Find where the given text appears and provide that cell's center as (x, y) coordinate. 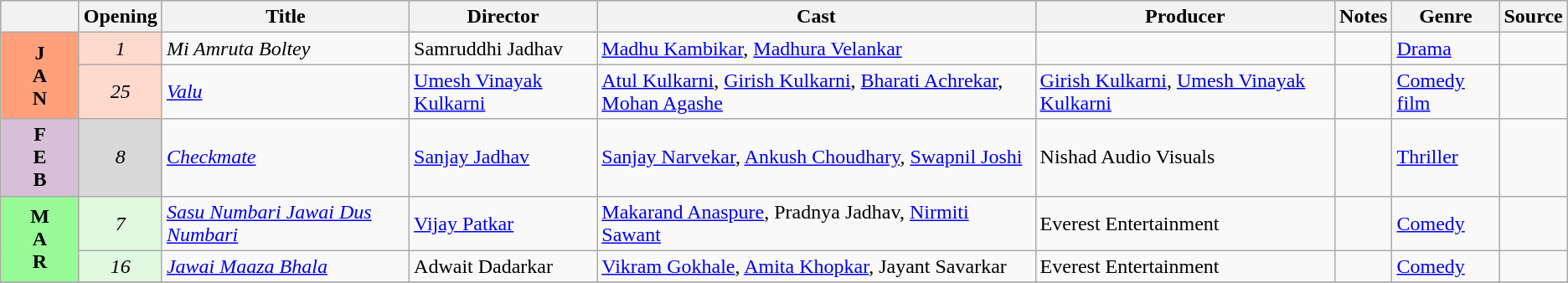
1 (121, 49)
8 (121, 157)
Thriller (1446, 157)
Umesh Vinayak Kulkarni (503, 92)
Source (1533, 17)
Samruddhi Jadhav (503, 49)
7 (121, 223)
Nishad Audio Visuals (1185, 157)
Vikram Gokhale, Amita Khopkar, Jayant Savarkar (816, 266)
25 (121, 92)
MAR (40, 239)
Adwait Dadarkar (503, 266)
Checkmate (285, 157)
Director (503, 17)
Sanjay Narvekar, Ankush Choudhary, Swapnil Joshi (816, 157)
FEB (40, 157)
Makarand Anaspure, Pradnya Jadhav, Nirmiti Sawant (816, 223)
Opening (121, 17)
Mi Amruta Boltey (285, 49)
Sasu Numbari Jawai Dus Numbari (285, 223)
Genre (1446, 17)
Comedy film (1446, 92)
Vijay Patkar (503, 223)
Madhu Kambikar, Madhura Velankar (816, 49)
Title (285, 17)
Sanjay Jadhav (503, 157)
Notes (1364, 17)
Girish Kulkarni, Umesh Vinayak Kulkarni (1185, 92)
Producer (1185, 17)
Cast (816, 17)
Drama (1446, 49)
JAN (40, 75)
16 (121, 266)
Valu (285, 92)
Atul Kulkarni, Girish Kulkarni, Bharati Achrekar, Mohan Agashe (816, 92)
Jawai Maaza Bhala (285, 266)
